Pinpoint the cell where the given text exists, returning its [X, Y] midpoint coordinate. 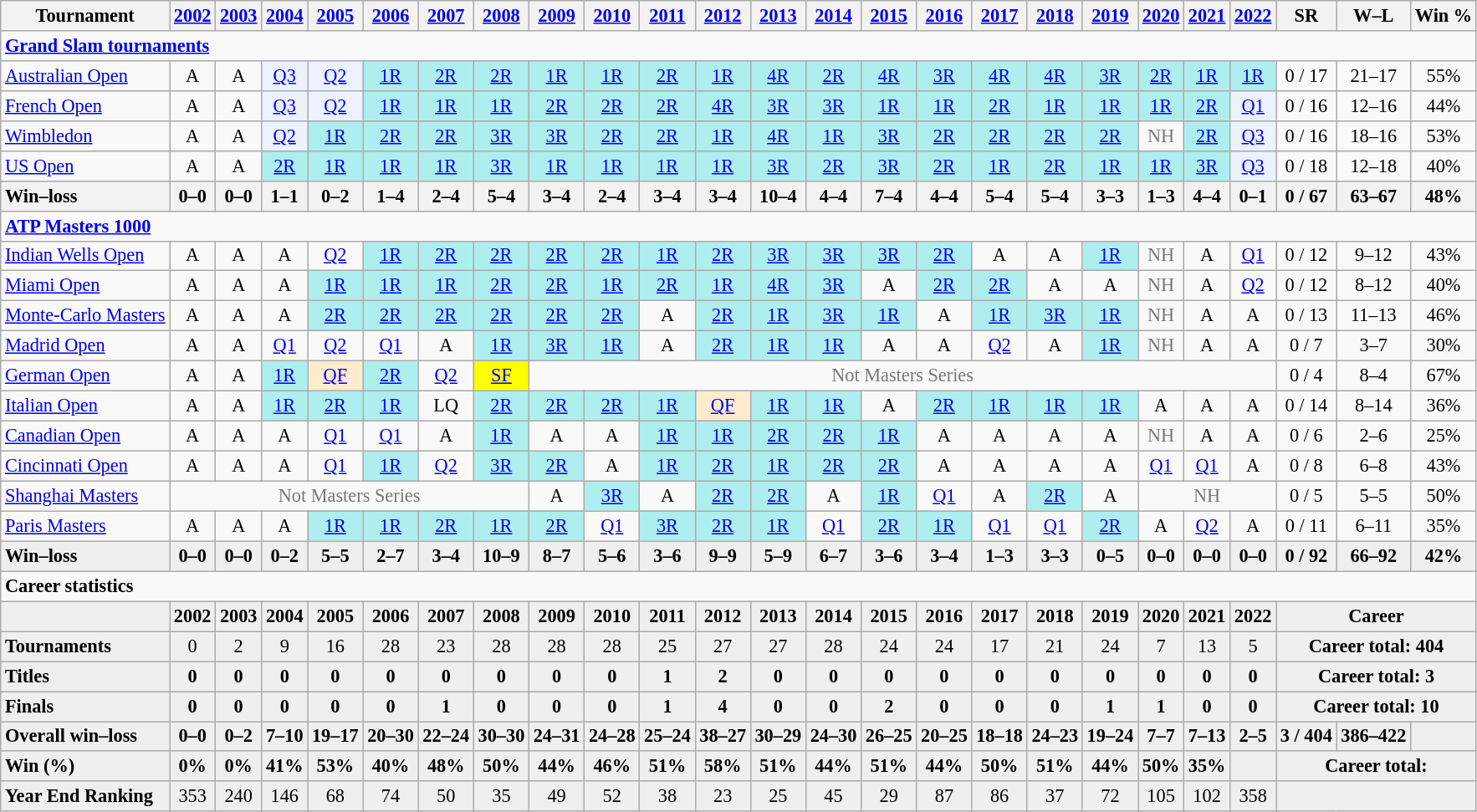
358 [1253, 796]
Tournament [85, 16]
386–422 [1373, 736]
Australian Open [85, 75]
0 / 13 [1306, 316]
7–4 [889, 196]
26–25 [889, 736]
8–12 [1373, 286]
Grand Slam tournaments [739, 46]
2–7 [391, 556]
8–4 [1373, 376]
18–16 [1373, 135]
7–10 [284, 736]
52 [612, 796]
67% [1444, 376]
5–9 [778, 556]
W–L [1373, 16]
12–16 [1373, 105]
7–7 [1161, 736]
24–23 [1055, 736]
10–4 [778, 196]
4 [723, 706]
36% [1444, 406]
5 [1253, 646]
25% [1444, 436]
Career total: 10 [1377, 706]
Madrid Open [85, 346]
41% [284, 766]
Monte-Carlo Masters [85, 316]
10–9 [501, 556]
7 [1161, 646]
US Open [85, 166]
Titles [85, 677]
24–30 [833, 736]
86 [999, 796]
9–12 [1373, 256]
13 [1208, 646]
19–24 [1110, 736]
21 [1055, 646]
3 / 404 [1306, 736]
0 / 8 [1306, 466]
Indian Wells Open [85, 256]
55% [1444, 75]
58% [723, 766]
35 [501, 796]
8–7 [556, 556]
0 / 17 [1306, 75]
102 [1208, 796]
24–28 [612, 736]
16 [335, 646]
1–1 [284, 196]
0 / 6 [1306, 436]
ATP Masters 1000 [739, 226]
Italian Open [85, 406]
5–6 [612, 556]
0 / 14 [1306, 406]
30–29 [778, 736]
19–17 [335, 736]
2–6 [1373, 436]
Wimbledon [85, 135]
Paris Masters [85, 526]
French Open [85, 105]
22–24 [446, 736]
17 [999, 646]
24–31 [556, 736]
8–14 [1373, 406]
87 [944, 796]
Tournaments [85, 646]
Career total: 3 [1377, 677]
30–30 [501, 736]
74 [391, 796]
11–13 [1373, 316]
50 [446, 796]
6–11 [1373, 526]
45 [833, 796]
30% [1444, 346]
240 [239, 796]
Miami Open [85, 286]
21–17 [1373, 75]
Career statistics [739, 586]
German Open [85, 376]
7–13 [1208, 736]
49 [556, 796]
63–67 [1373, 196]
6–7 [833, 556]
3–7 [1373, 346]
29 [889, 796]
38 [667, 796]
105 [1161, 796]
9 [284, 646]
LQ [446, 406]
0 / 4 [1306, 376]
66–92 [1373, 556]
SR [1306, 16]
Shanghai Masters [85, 496]
Career total: 404 [1377, 646]
0 / 11 [1306, 526]
Win (%) [85, 766]
Win % [1444, 16]
42% [1444, 556]
0 / 92 [1306, 556]
25–24 [667, 736]
Finals [85, 706]
38–27 [723, 736]
20–30 [391, 736]
146 [284, 796]
0 / 67 [1306, 196]
SF [501, 376]
1–4 [391, 196]
0 / 5 [1306, 496]
Career [1377, 616]
37 [1055, 796]
68 [335, 796]
Canadian Open [85, 436]
Overall win–loss [85, 736]
0–1 [1253, 196]
20–25 [944, 736]
Career total: [1377, 766]
0–5 [1110, 556]
Year End Ranking [85, 796]
Cincinnati Open [85, 466]
0 / 18 [1306, 166]
18–18 [999, 736]
72 [1110, 796]
6–8 [1373, 466]
2–5 [1253, 736]
0 / 7 [1306, 346]
9–9 [723, 556]
12–18 [1373, 166]
353 [192, 796]
